Capture the cell that displays the provided text and extract its [X, Y] central coordinate. 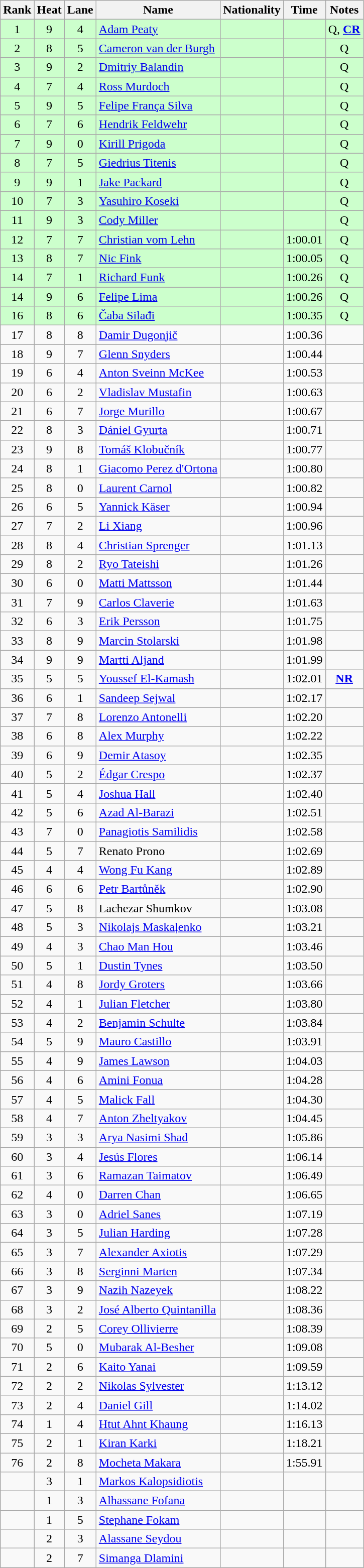
66 [17, 1271]
1:04.30 [304, 1099]
65 [17, 1252]
1:07.34 [304, 1271]
Renato Prono [158, 851]
Martti Aljand [158, 660]
39 [17, 755]
Wong Fu Kang [158, 870]
Vladislav Mustafin [158, 392]
1:02.58 [304, 831]
1:02.51 [304, 812]
1:00.44 [304, 354]
1:00.82 [304, 488]
50 [17, 966]
1:03.80 [304, 1004]
Jake Packard [158, 182]
Čaba Silađi [158, 316]
James Lawson [158, 1061]
Mubarak Al-Besher [158, 1348]
73 [17, 1405]
Name [158, 10]
1:07.29 [304, 1252]
Alhassane Fofana [158, 1501]
1:00.05 [304, 259]
1:03.21 [304, 927]
Yasuhiro Koseki [158, 201]
55 [17, 1061]
Alassane Seydou [158, 1539]
1:03.91 [304, 1042]
Ryo Tateishi [158, 564]
Youssef El-Kamash [158, 679]
10 [17, 201]
57 [17, 1099]
19 [17, 373]
1:01.98 [304, 641]
Notes [344, 10]
Malick Fall [158, 1099]
1:08.36 [304, 1309]
1:00.01 [304, 239]
Damir Dugonjič [158, 335]
Giacomo Perez d'Ortona [158, 468]
Simanga Dlamini [158, 1558]
1:18.21 [304, 1443]
75 [17, 1443]
49 [17, 946]
Lachezar Shumkov [158, 908]
60 [17, 1156]
1:02.17 [304, 698]
45 [17, 870]
Q, CR [344, 29]
Felipe Lima [158, 297]
24 [17, 468]
1:01.63 [304, 602]
1:09.59 [304, 1367]
Rank [17, 10]
Hendrik Feldwehr [158, 125]
Chao Man Hou [158, 946]
Kiran Karki [158, 1443]
1:00.35 [304, 316]
Panagiotis Samilidis [158, 831]
33 [17, 641]
Amini Fonua [158, 1080]
Nationality [252, 10]
Nic Fink [158, 259]
23 [17, 449]
Ramazan Taimatov [158, 1176]
NR [344, 679]
Richard Funk [158, 278]
12 [17, 239]
31 [17, 602]
Giedrius Titenis [158, 163]
1:16.13 [304, 1424]
1:03.46 [304, 946]
1:02.90 [304, 889]
Julian Harding [158, 1233]
76 [17, 1463]
Mocheta Makara [158, 1463]
José Alberto Quintanilla [158, 1309]
41 [17, 793]
17 [17, 335]
Dániel Gyurta [158, 430]
Christian vom Lehn [158, 239]
11 [17, 220]
64 [17, 1233]
Demir Atasoy [158, 755]
1:01.44 [304, 583]
43 [17, 831]
42 [17, 812]
1:00.80 [304, 468]
1:03.84 [304, 1023]
Anton Zheltyakov [158, 1118]
52 [17, 1004]
62 [17, 1195]
Glenn Snyders [158, 354]
Jesús Flores [158, 1156]
51 [17, 985]
Cameron van der Burgh [158, 48]
Heat [49, 10]
Matti Mattsson [158, 583]
Tomáš Klobučník [158, 449]
44 [17, 851]
Christian Sprenger [158, 545]
38 [17, 736]
Serginni Marten [158, 1271]
1:00.94 [304, 507]
20 [17, 392]
Adriel Sanes [158, 1214]
1:02.37 [304, 774]
1:00.77 [304, 449]
1:02.89 [304, 870]
47 [17, 908]
Marcin Stolarski [158, 641]
1:08.39 [304, 1329]
1:00.36 [304, 335]
72 [17, 1386]
1:03.50 [304, 966]
1:02.20 [304, 717]
1:03.66 [304, 985]
1:07.19 [304, 1214]
1:02.22 [304, 736]
29 [17, 564]
28 [17, 545]
Sandeep Sejwal [158, 698]
13 [17, 259]
Benjamin Schulte [158, 1023]
25 [17, 488]
Erik Persson [158, 622]
26 [17, 507]
Li Xiang [158, 526]
Cody Miller [158, 220]
74 [17, 1424]
1:14.02 [304, 1405]
1:01.75 [304, 622]
22 [17, 430]
1:06.65 [304, 1195]
1:02.35 [304, 755]
1:04.03 [304, 1061]
59 [17, 1137]
Nikolajs Maskaļenko [158, 927]
Arya Nasimi Shad [158, 1137]
Petr Bartůněk [158, 889]
Nikolas Sylvester [158, 1386]
Alexander Axiotis [158, 1252]
Stephane Fokam [158, 1520]
1:01.99 [304, 660]
Corey Ollivierre [158, 1329]
1:09.08 [304, 1348]
Dmitriy Balandin [158, 67]
32 [17, 622]
1:13.12 [304, 1386]
1:01.13 [304, 545]
Édgar Crespo [158, 774]
Dustin Tynes [158, 966]
Lorenzo Antonelli [158, 717]
40 [17, 774]
67 [17, 1290]
48 [17, 927]
Adam Peaty [158, 29]
1:06.49 [304, 1176]
Anton Sveinn McKee [158, 373]
1:03.08 [304, 908]
1:04.45 [304, 1118]
36 [17, 698]
Yannick Käser [158, 507]
21 [17, 411]
34 [17, 660]
1:05.86 [304, 1137]
30 [17, 583]
18 [17, 354]
1:07.28 [304, 1233]
Kirill Prigoda [158, 144]
37 [17, 717]
69 [17, 1329]
1:04.28 [304, 1080]
Mauro Castillo [158, 1042]
71 [17, 1367]
Ross Murdoch [158, 86]
1:08.22 [304, 1290]
Felipe França Silva [158, 105]
68 [17, 1309]
63 [17, 1214]
Daniel Gill [158, 1405]
Lane [80, 10]
Nazih Nazeyek [158, 1290]
1:06.14 [304, 1156]
70 [17, 1348]
58 [17, 1118]
Jordy Groters [158, 985]
Alex Murphy [158, 736]
Htut Ahnt Khaung [158, 1424]
56 [17, 1080]
27 [17, 526]
16 [17, 316]
46 [17, 889]
Joshua Hall [158, 793]
61 [17, 1176]
Darren Chan [158, 1195]
Julian Fletcher [158, 1004]
1:00.67 [304, 411]
1:02.01 [304, 679]
Kaito Yanai [158, 1367]
Azad Al-Barazi [158, 812]
1:00.63 [304, 392]
Time [304, 10]
53 [17, 1023]
54 [17, 1042]
1:00.53 [304, 373]
1:00.71 [304, 430]
1:55.91 [304, 1463]
Carlos Claverie [158, 602]
1:02.69 [304, 851]
1:00.96 [304, 526]
Markos Kalopsidiotis [158, 1482]
Laurent Carnol [158, 488]
1:01.26 [304, 564]
1:02.40 [304, 793]
Jorge Murillo [158, 411]
35 [17, 679]
